Output the [x, y] coordinate of the center of the cell containing the given text.  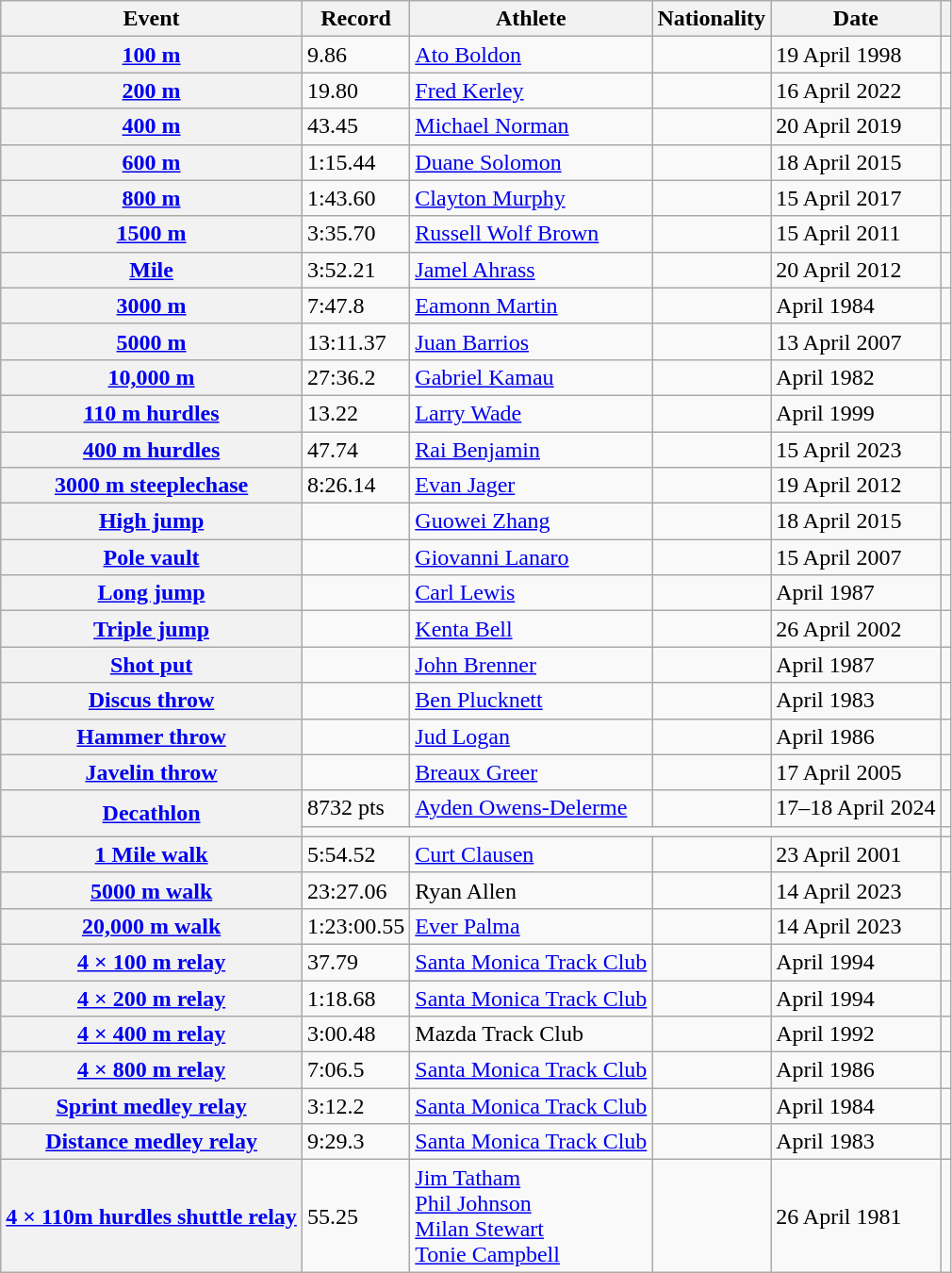
4 × 100 m relay [152, 962]
800 m [152, 198]
Ever Palma [532, 926]
Rai Benjamin [532, 450]
Athlete [532, 19]
19 April 1998 [856, 55]
3:12.2 [355, 1106]
Giovanni Lanaro [532, 557]
8:26.14 [355, 486]
Eamonn Martin [532, 306]
5:54.52 [355, 854]
Shot put [152, 665]
Nationality [712, 19]
5000 m walk [152, 890]
13.22 [355, 413]
Event [152, 19]
3:52.21 [355, 270]
Fred Kerley [532, 91]
Decathlon [152, 813]
15 April 2017 [856, 198]
Distance medley relay [152, 1142]
High jump [152, 521]
Ato Boldon [532, 55]
400 m [152, 126]
7:47.8 [355, 306]
4 × 400 m relay [152, 1034]
4 × 110m hurdles shuttle relay [152, 1216]
Hammer throw [152, 736]
Jim TathamPhil JohnsonMilan StewartTonie Campbell [532, 1216]
5000 m [152, 341]
Jamel Ahrass [532, 270]
26 April 2002 [856, 629]
400 m hurdles [152, 450]
Long jump [152, 593]
110 m hurdles [152, 413]
Russell Wolf Brown [532, 234]
55.25 [355, 1216]
Javelin throw [152, 772]
20,000 m walk [152, 926]
Larry Wade [532, 413]
Duane Solomon [532, 162]
Discus throw [152, 701]
1:23:00.55 [355, 926]
37.79 [355, 962]
Curt Clausen [532, 854]
15 April 2007 [856, 557]
15 April 2023 [856, 450]
3:35.70 [355, 234]
17 April 2005 [856, 772]
April 1992 [856, 1034]
3000 m steeplechase [152, 486]
Ben Plucknett [532, 701]
Kenta Bell [532, 629]
47.74 [355, 450]
Date [856, 19]
April 1982 [856, 377]
Gabriel Kamau [532, 377]
Breaux Greer [532, 772]
Jud Logan [532, 736]
200 m [152, 91]
Mile [152, 270]
4 × 200 m relay [152, 999]
1:43.60 [355, 198]
23 April 2001 [856, 854]
Sprint medley relay [152, 1106]
43.45 [355, 126]
19.80 [355, 91]
1 Mile walk [152, 854]
7:06.5 [355, 1070]
Record [355, 19]
9.86 [355, 55]
Ryan Allen [532, 890]
23:27.06 [355, 890]
Ayden Owens-Delerme [532, 808]
John Brenner [532, 665]
Carl Lewis [532, 593]
1500 m [152, 234]
Michael Norman [532, 126]
Triple jump [152, 629]
1:15.44 [355, 162]
4 × 800 m relay [152, 1070]
Guowei Zhang [532, 521]
100 m [152, 55]
20 April 2019 [856, 126]
13 April 2007 [856, 341]
Mazda Track Club [532, 1034]
27:36.2 [355, 377]
8732 pts [355, 808]
26 April 1981 [856, 1216]
17–18 April 2024 [856, 808]
600 m [152, 162]
19 April 2012 [856, 486]
13:11.37 [355, 341]
10,000 m [152, 377]
Evan Jager [532, 486]
Pole vault [152, 557]
April 1999 [856, 413]
3000 m [152, 306]
1:18.68 [355, 999]
16 April 2022 [856, 91]
15 April 2011 [856, 234]
Juan Barrios [532, 341]
20 April 2012 [856, 270]
Clayton Murphy [532, 198]
3:00.48 [355, 1034]
9:29.3 [355, 1142]
